Return [x, y] of the center of cell containing provided text 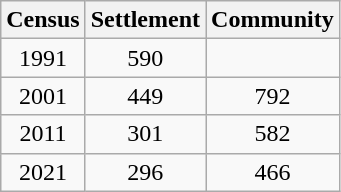
Settlement [145, 20]
296 [145, 172]
1991 [43, 58]
2011 [43, 134]
590 [145, 58]
301 [145, 134]
Community [273, 20]
792 [273, 96]
Census [43, 20]
466 [273, 172]
582 [273, 134]
449 [145, 96]
2001 [43, 96]
2021 [43, 172]
